Extract the [X, Y] coordinate from the center of the cell holding the provided text.  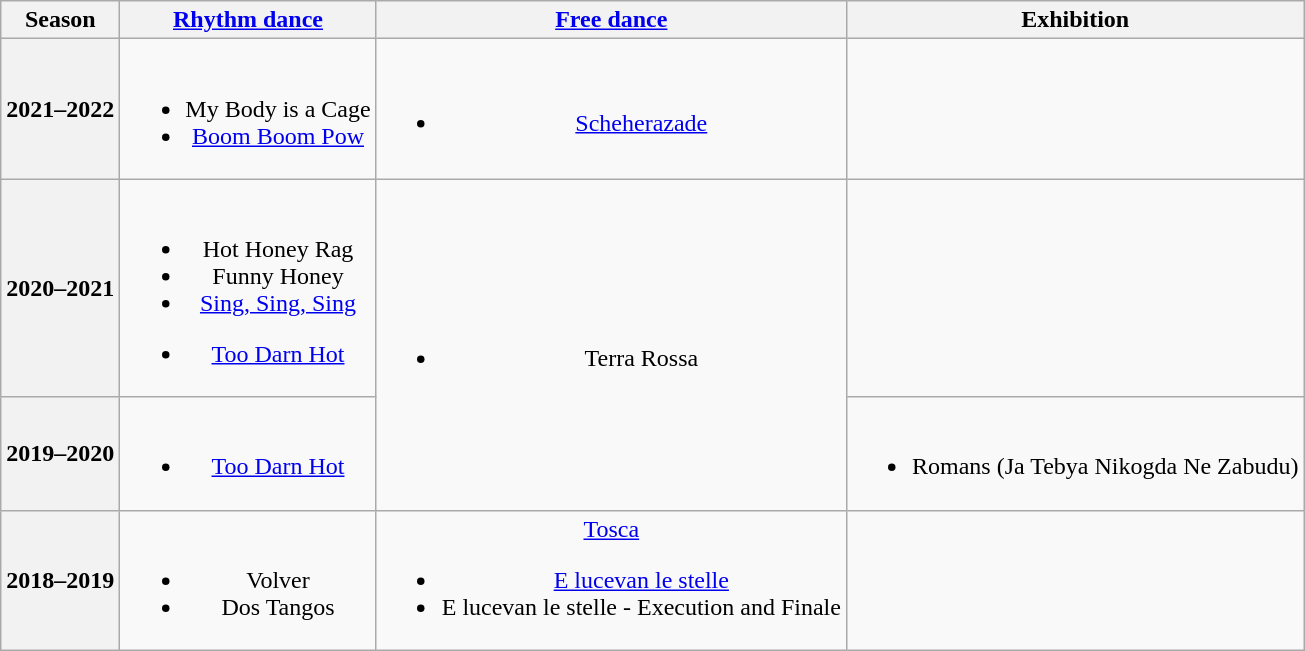
Scheherazade [611, 109]
Too Darn Hot [248, 454]
2018–2019 [60, 580]
My Body is a Cage Boom Boom Pow [248, 109]
2019–2020 [60, 454]
2021–2022 [60, 109]
Free dance [611, 20]
Volver Dos Tangos [248, 580]
ToscaE lucevan le stelle E lucevan le stelle - Execution and Finale [611, 580]
Hot Honey Rag Funny Honey Sing, Sing, Sing Too Darn Hot [248, 288]
Exhibition [1075, 20]
2020–2021 [60, 288]
Rhythm dance [248, 20]
Season [60, 20]
Romans (Ja Tebya Nikogda Ne Zabudu) [1075, 454]
Terra Rossa [611, 344]
